Locate the cell with the specified text and output its (x, y) center coordinate. 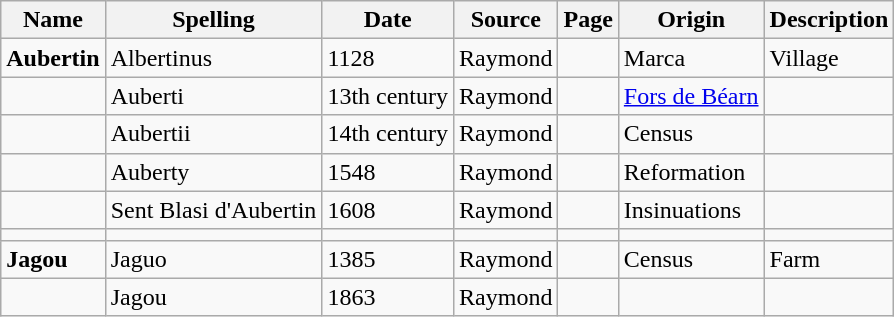
Insinuations (691, 210)
Marca (691, 58)
14th century (388, 134)
Source (506, 20)
Origin (691, 20)
Spelling (214, 20)
1385 (388, 259)
1608 (388, 210)
Auberty (214, 172)
Aubertin (53, 58)
Name (53, 20)
Page (588, 20)
1128 (388, 58)
Aubertii (214, 134)
1863 (388, 297)
Sent Blasi d'Aubertin (214, 210)
Jaguo (214, 259)
13th century (388, 96)
Description (829, 20)
Albertinus (214, 58)
Reformation (691, 172)
1548 (388, 172)
Date (388, 20)
Fors de Béarn (691, 96)
Auberti (214, 96)
Farm (829, 259)
Village (829, 58)
